Determine the (x, y) coordinate at the center of the cell enclosing the given text.  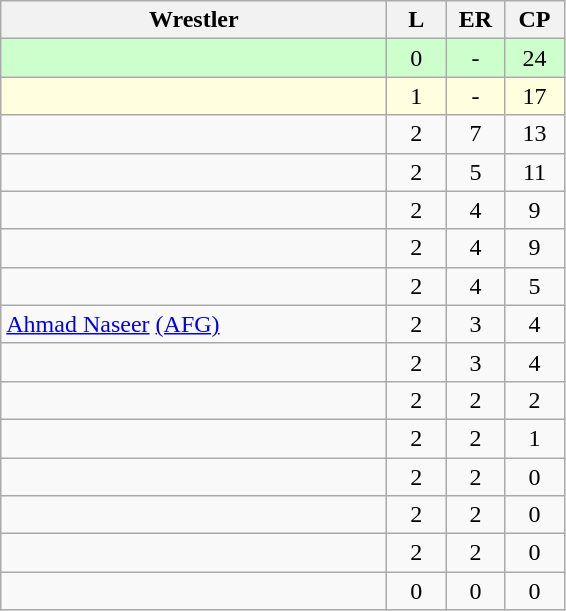
13 (534, 134)
Wrestler (194, 20)
ER (476, 20)
17 (534, 96)
7 (476, 134)
11 (534, 172)
CP (534, 20)
24 (534, 58)
Ahmad Naseer (AFG) (194, 324)
L (416, 20)
